Return [x, y] of the center of cell containing provided text 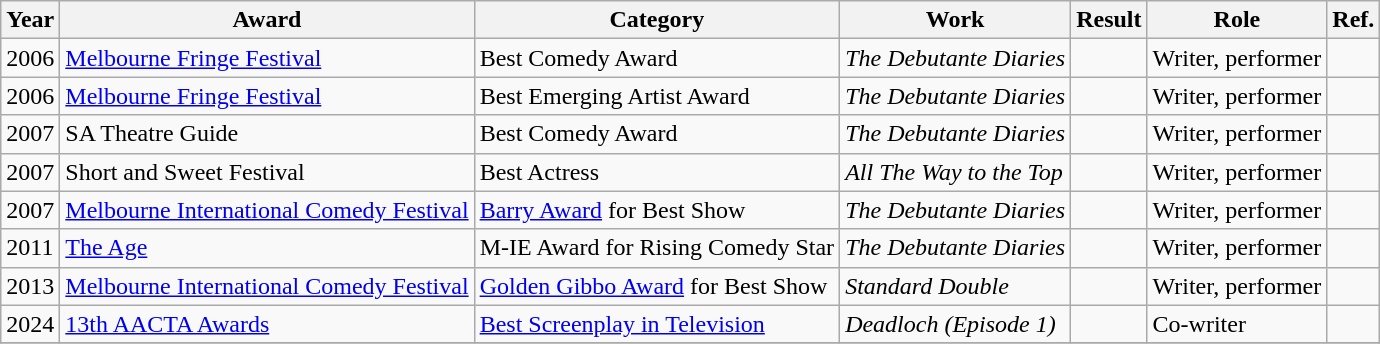
SA Theatre Guide [267, 134]
All The Way to the Top [956, 172]
Co-writer [1237, 324]
Ref. [1354, 20]
Result [1109, 20]
Role [1237, 20]
The Age [267, 248]
Best Actress [656, 172]
Work [956, 20]
Short and Sweet Festival [267, 172]
Category [656, 20]
Barry Award for Best Show [656, 210]
Best Emerging Artist Award [656, 96]
2024 [30, 324]
2011 [30, 248]
13th AACTA Awards [267, 324]
Award [267, 20]
Standard Double [956, 286]
M-IE Award for Rising Comedy Star [656, 248]
Golden Gibbo Award for Best Show [656, 286]
2013 [30, 286]
Year [30, 20]
Best Screenplay in Television [656, 324]
Deadloch (Episode 1) [956, 324]
